Output the (x, y) coordinate of the center of the cell containing the given text.  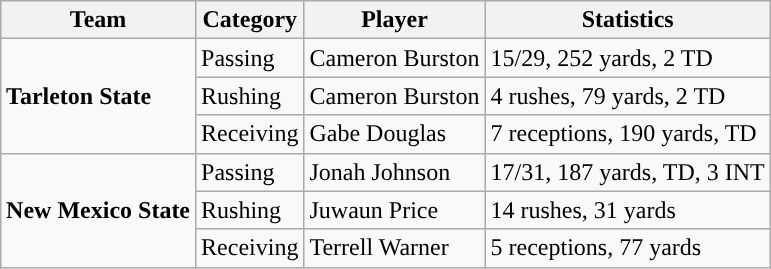
Jonah Johnson (394, 172)
Statistics (628, 20)
15/29, 252 yards, 2 TD (628, 58)
New Mexico State (98, 210)
Category (250, 20)
Juwaun Price (394, 210)
Tarleton State (98, 96)
4 rushes, 79 yards, 2 TD (628, 96)
Player (394, 20)
14 rushes, 31 yards (628, 210)
Gabe Douglas (394, 134)
Terrell Warner (394, 248)
5 receptions, 77 yards (628, 248)
7 receptions, 190 yards, TD (628, 134)
17/31, 187 yards, TD, 3 INT (628, 172)
Team (98, 20)
